Return (x, y) of the center of cell containing provided text 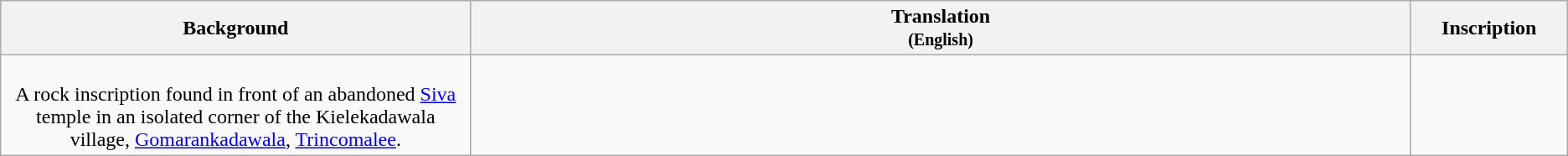
Translation(English) (941, 29)
A rock inscription found in front of an abandoned Siva temple in an isolated corner of the Kielekadawala village, Gomarankadawala, Trincomalee. (236, 106)
Inscription (1489, 29)
Background (236, 29)
